Output the [x, y] coordinate of the center of the cell containing the given text.  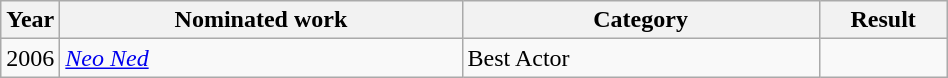
Category [640, 20]
Neo Ned [261, 58]
Year [30, 20]
Nominated work [261, 20]
Best Actor [640, 58]
2006 [30, 58]
Result [883, 20]
